Capture the cell that displays the provided text and extract its [x, y] central coordinate. 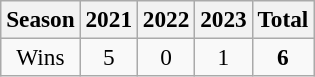
Season [40, 19]
Wins [40, 57]
6 [283, 57]
Total [283, 19]
0 [166, 57]
2023 [224, 19]
1 [224, 57]
2021 [108, 19]
2022 [166, 19]
5 [108, 57]
